Search for the cell housing the specified text and yield its [x, y] center coordinate. 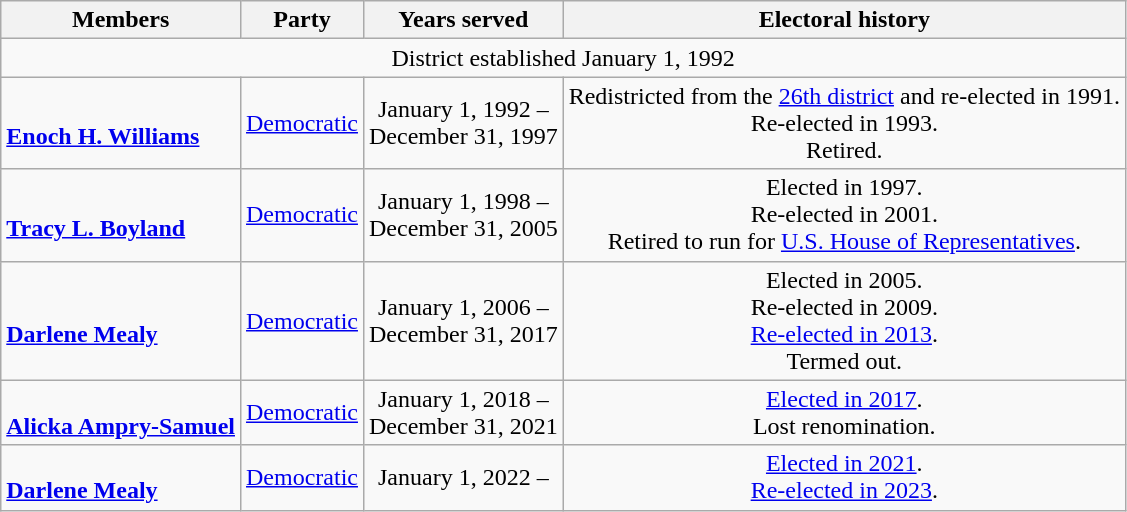
Elected in 1997. Re-elected in 2001. Retired to run for U.S. House of Representatives. [844, 215]
Party [302, 20]
January 1, 2022 – [463, 478]
January 1, 2018 – December 31, 2021 [463, 412]
Redistricted from the 26th district and re-elected in 1991. Re-elected in 1993. Retired. [844, 123]
Members [121, 20]
January 1, 1992 – December 31, 1997 [463, 123]
Years served [463, 20]
Elected in 2017. Lost renomination. [844, 412]
Tracy L. Boyland [121, 215]
January 1, 2006 – December 31, 2017 [463, 320]
Electoral history [844, 20]
Elected in 2021. Re-elected in 2023. [844, 478]
Alicka Ampry-Samuel [121, 412]
District established January 1, 1992 [564, 58]
January 1, 1998 – December 31, 2005 [463, 215]
Elected in 2005. Re-elected in 2009. Re-elected in 2013. Termed out. [844, 320]
Enoch H. Williams [121, 123]
